Pinpoint the cell where the given text exists, returning its (x, y) midpoint coordinate. 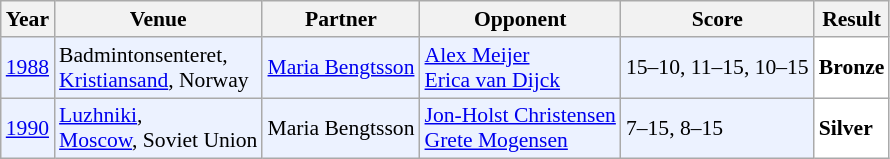
Alex Meijer Erica van Dijck (520, 68)
1988 (28, 68)
1990 (28, 128)
Luzhniki,Moscow, Soviet Union (158, 128)
Score (718, 19)
Jon-Holst Christensen Grete Mogensen (520, 128)
Result (852, 19)
Venue (158, 19)
7–15, 8–15 (718, 128)
Year (28, 19)
Silver (852, 128)
Badmintonsenteret,Kristiansand, Norway (158, 68)
Opponent (520, 19)
Partner (340, 19)
15–10, 11–15, 10–15 (718, 68)
Bronze (852, 68)
